Determine the (x, y) coordinate at the center of the cell enclosing the given text.  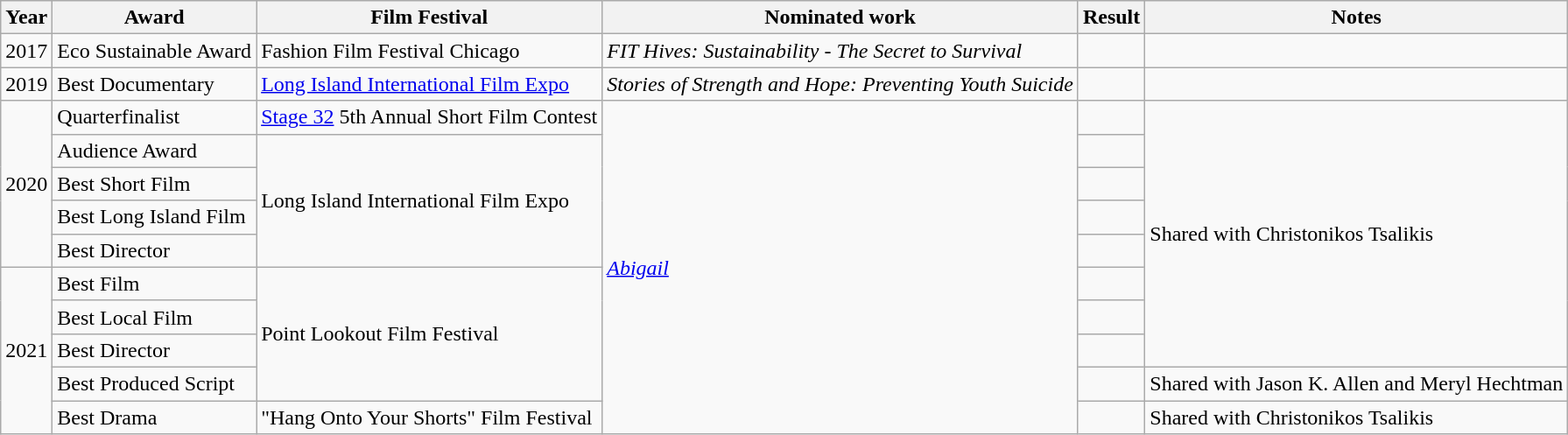
Best Documentary (154, 84)
Best Film (154, 284)
"Hang Onto Your Shorts" Film Festival (429, 417)
Best Drama (154, 417)
Stories of Strength and Hope: Preventing Youth Suicide (840, 84)
Point Lookout Film Festival (429, 333)
FIT Hives: Sustainability - The Secret to Survival (840, 51)
Best Short Film (154, 184)
Shared with Jason K. Allen and Meryl Hechtman (1357, 383)
Notes (1357, 18)
Quarterfinalist (154, 117)
Eco Sustainable Award (154, 51)
Result (1111, 18)
Audience Award (154, 151)
Film Festival (429, 18)
Best Produced Script (154, 383)
Award (154, 18)
2020 (26, 184)
2019 (26, 84)
Abigail (840, 268)
Nominated work (840, 18)
Year (26, 18)
Best Local Film (154, 317)
2021 (26, 350)
Stage 32 5th Annual Short Film Contest (429, 117)
Fashion Film Festival Chicago (429, 51)
2017 (26, 51)
Best Long Island Film (154, 217)
